Identify which cell holds the provided text, then report its (X, Y) central coordinate. 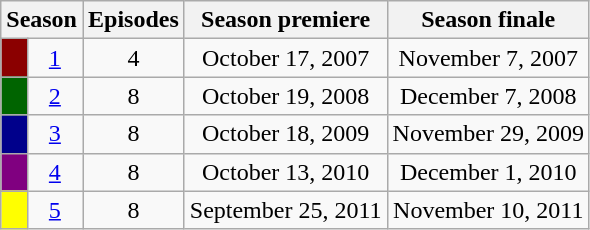
December 7, 2008 (488, 96)
Season finale (488, 20)
Episodes (133, 20)
5 (54, 210)
September 25, 2011 (286, 210)
December 1, 2010 (488, 172)
1 (54, 58)
3 (54, 134)
November 7, 2007 (488, 58)
Season premiere (286, 20)
2 (54, 96)
November 10, 2011 (488, 210)
October 18, 2009 (286, 134)
Season (42, 20)
October 17, 2007 (286, 58)
October 19, 2008 (286, 96)
October 13, 2010 (286, 172)
November 29, 2009 (488, 134)
